Provide the (X, Y) coordinate of the cell's center where the given text is located.  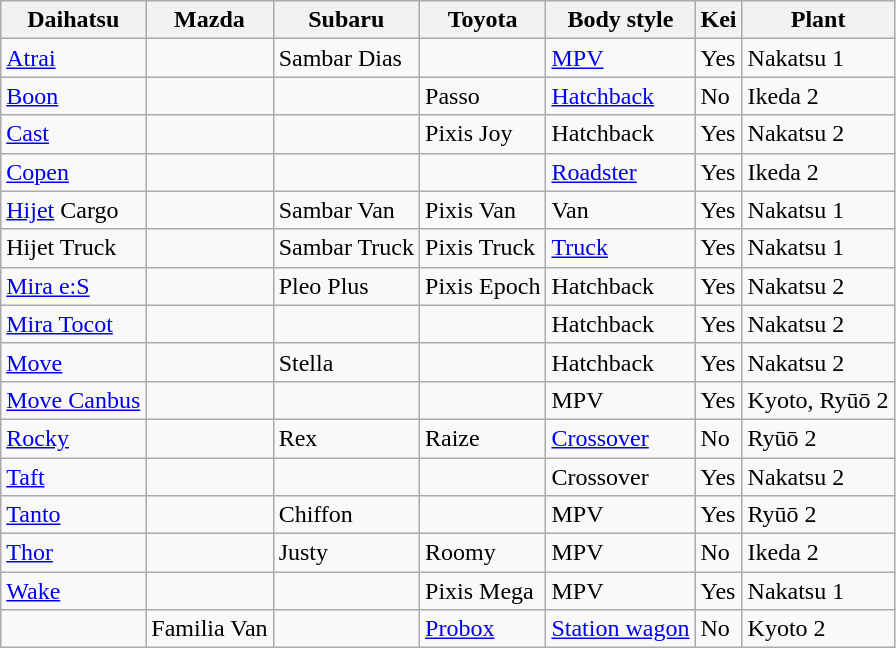
Raize (483, 438)
Move (74, 362)
Sambar Truck (346, 248)
Wake (74, 591)
Hijet Cargo (74, 210)
Cast (74, 134)
Toyota (483, 20)
Probox (483, 629)
Rex (346, 438)
Atrai (74, 58)
Mazda (210, 20)
Pixis Van (483, 210)
Truck (620, 248)
Move Canbus (74, 400)
Plant (818, 20)
Boon (74, 96)
Rocky (74, 438)
Kyoto 2 (818, 629)
Hijet Truck (74, 248)
Station wagon (620, 629)
Pixis Mega (483, 591)
Tanto (74, 515)
Taft (74, 477)
Kyoto, Ryūō 2 (818, 400)
Daihatsu (74, 20)
Passo (483, 96)
Sambar Van (346, 210)
Familia Van (210, 629)
Chiffon (346, 515)
Mira Tocot (74, 324)
Mira e:S (74, 286)
Pixis Epoch (483, 286)
Subaru (346, 20)
Body style (620, 20)
Van (620, 210)
Pixis Joy (483, 134)
Stella (346, 362)
Copen (74, 172)
Kei (718, 20)
Pleo Plus (346, 286)
Roomy (483, 553)
Justy (346, 553)
Sambar Dias (346, 58)
Pixis Truck (483, 248)
Roadster (620, 172)
Thor (74, 553)
